Return the [X, Y] coordinate for the center point of the cell that contains the specified text.  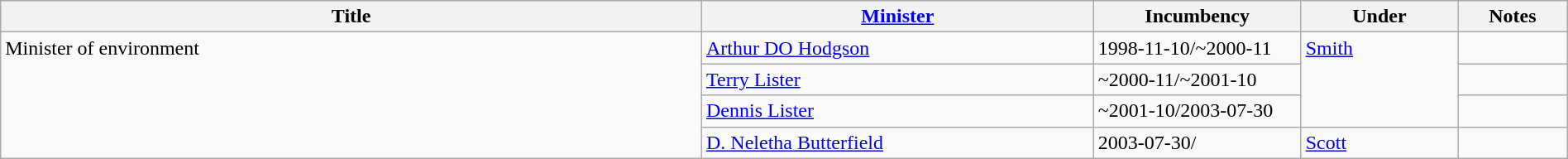
Arthur DO Hodgson [898, 48]
~2000-11/~2001-10 [1198, 79]
Incumbency [1198, 17]
2003-07-30/ [1198, 142]
~2001-10/2003-07-30 [1198, 111]
Notes [1513, 17]
Minister [898, 17]
Scott [1379, 142]
Smith [1379, 79]
D. Neletha Butterfield [898, 142]
1998-11-10/~2000-11 [1198, 48]
Dennis Lister [898, 111]
Title [351, 17]
Under [1379, 17]
Terry Lister [898, 79]
Minister of environment [351, 95]
